Determine the (X, Y) coordinate at the center of the cell enclosing the given text.  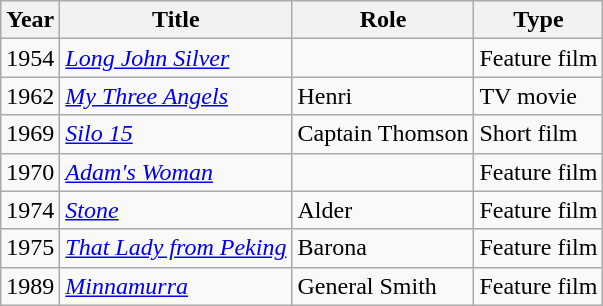
1969 (30, 134)
Stone (176, 210)
1970 (30, 172)
Short film (538, 134)
Silo 15 (176, 134)
Role (383, 20)
Minnamurra (176, 286)
Alder (383, 210)
1989 (30, 286)
Barona (383, 248)
My Three Angels (176, 96)
General Smith (383, 286)
Adam's Woman (176, 172)
Type (538, 20)
1962 (30, 96)
1975 (30, 248)
Henri (383, 96)
1974 (30, 210)
Long John Silver (176, 58)
That Lady from Peking (176, 248)
Captain Thomson (383, 134)
TV movie (538, 96)
1954 (30, 58)
Year (30, 20)
Title (176, 20)
